Return the (x, y) coordinate for the center point of the cell that contains the specified text.  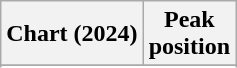
Peakposition (189, 34)
Chart (2024) (72, 34)
